From the cell containing the given text, extract its center point as [x, y] coordinate. 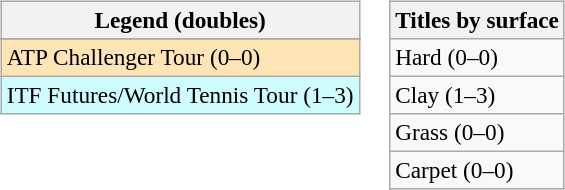
ATP Challenger Tour (0–0) [180, 57]
Titles by surface [478, 20]
Carpet (0–0) [478, 171]
Clay (1–3) [478, 95]
Hard (0–0) [478, 57]
Legend (doubles) [180, 20]
ITF Futures/World Tennis Tour (1–3) [180, 95]
Grass (0–0) [478, 133]
